From the cell containing the given text, extract its center point as (X, Y) coordinate. 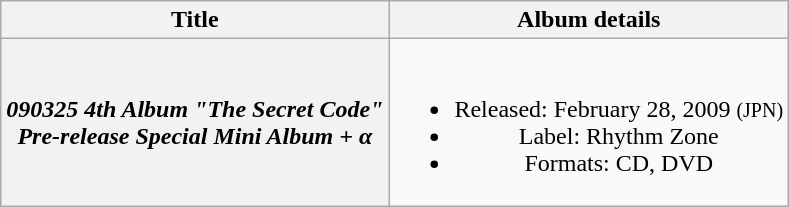
090325 4th Album "The Secret Code"Pre-release Special Mini Album + α (195, 122)
Title (195, 20)
Released: February 28, 2009 (JPN)Label: Rhythm ZoneFormats: CD, DVD (589, 122)
Album details (589, 20)
